Determine the [X, Y] coordinate at the center of the cell enclosing the given text.  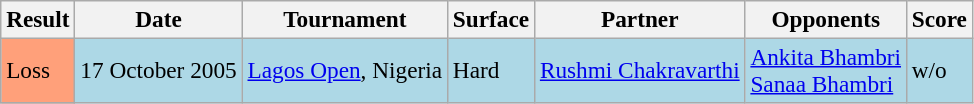
Date [158, 19]
Ankita Bhambri Sanaa Bhambri [826, 70]
Tournament [344, 19]
Score [939, 19]
Rushmi Chakravarthi [640, 70]
Result [38, 19]
Opponents [826, 19]
Lagos Open, Nigeria [344, 70]
17 October 2005 [158, 70]
Partner [640, 19]
Loss [38, 70]
w/o [939, 70]
Hard [490, 70]
Surface [490, 19]
